Find where the given text appears and provide that cell's center as [x, y] coordinate. 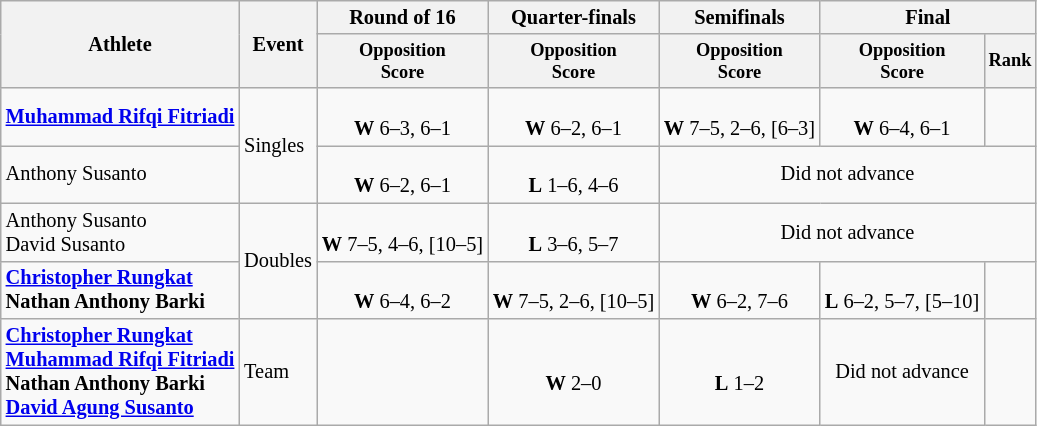
Anthony Susanto [120, 174]
Anthony SusantoDavid Susanto [120, 232]
L 6–2, 5–7, [5–10] [902, 290]
Final [928, 17]
W 6–2, 7–6 [740, 290]
Singles [278, 146]
Semifinals [740, 17]
W 7–5, 2–6, [10–5] [574, 290]
Doubles [278, 260]
Christopher RungkatNathan Anthony Barki [120, 290]
Athlete [120, 44]
W 6–4, 6–1 [902, 117]
L 3–6, 5–7 [574, 232]
Rank [1010, 61]
L 1–6, 4–6 [574, 174]
W 7–5, 2–6, [6–3] [740, 117]
W 6–3, 6–1 [402, 117]
Quarter-finals [574, 17]
W 6–4, 6–2 [402, 290]
W 2–0 [574, 371]
Round of 16 [402, 17]
W 7–5, 4–6, [10–5] [402, 232]
Event [278, 44]
Muhammad Rifqi Fitriadi [120, 117]
Christopher RungkatMuhammad Rifqi FitriadiNathan Anthony BarkiDavid Agung Susanto [120, 371]
L 1–2 [740, 371]
Team [278, 371]
